Return (x, y) of the center of cell containing provided text 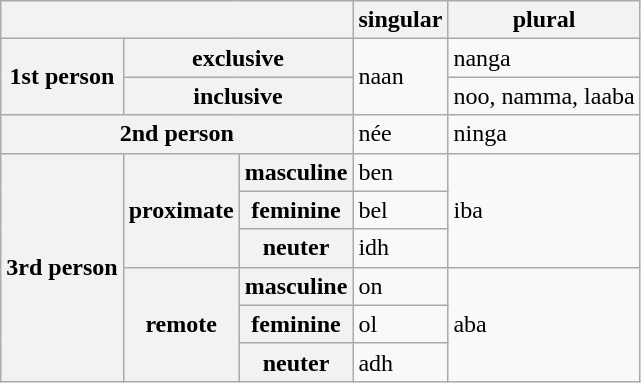
aba (544, 324)
singular (400, 20)
adh (400, 362)
proximate (181, 210)
née (400, 134)
2nd person (177, 134)
plural (544, 20)
1st person (62, 77)
iba (544, 210)
ben (400, 172)
3rd person (62, 267)
exclusive (238, 58)
idh (400, 248)
bel (400, 210)
remote (181, 324)
on (400, 286)
ol (400, 324)
noo, namma, laaba (544, 96)
inclusive (238, 96)
ninga (544, 134)
naan (400, 77)
nanga (544, 58)
